Capture the cell that displays the provided text and extract its (X, Y) central coordinate. 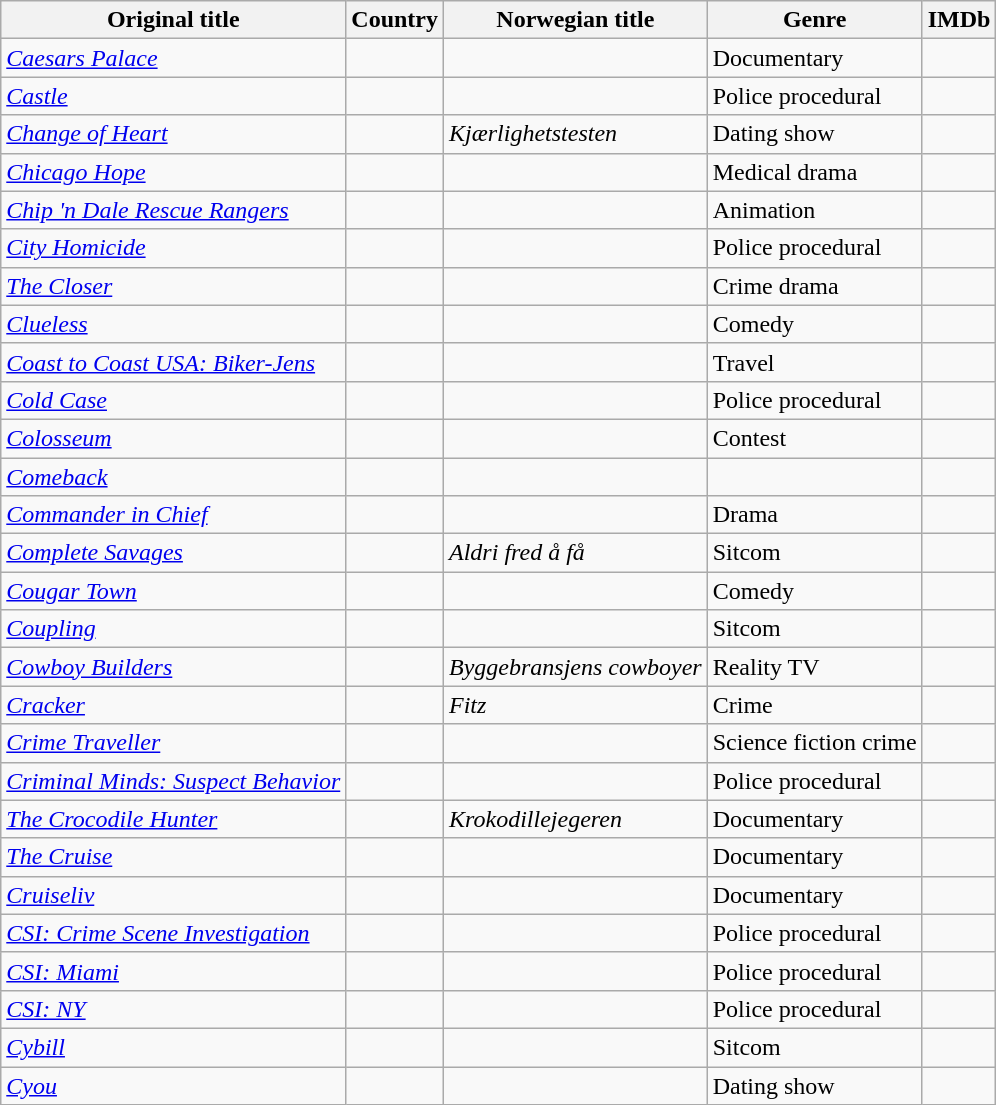
Fitz (576, 705)
Kjærlighetstesten (576, 134)
Chicago Hope (174, 172)
Coast to Coast USA: Biker-Jens (174, 362)
The Closer (174, 286)
CSI: Miami (174, 971)
Criminal Minds: Suspect Behavior (174, 781)
Comeback (174, 477)
Krokodillejegeren (576, 819)
The Crocodile Hunter (174, 819)
Cold Case (174, 400)
Clueless (174, 324)
City Homicide (174, 248)
Complete Savages (174, 553)
Byggebransjens cowboyer (576, 667)
CSI: NY (174, 1009)
Castle (174, 96)
Science fiction crime (814, 743)
Country (395, 20)
Medical drama (814, 172)
Drama (814, 515)
Cruiseliv (174, 895)
The Cruise (174, 857)
Chip 'n Dale Rescue Rangers (174, 210)
Reality TV (814, 667)
Change of Heart (174, 134)
Travel (814, 362)
Crime (814, 705)
Cracker (174, 705)
Cowboy Builders (174, 667)
Coupling (174, 629)
Animation (814, 210)
Cougar Town (174, 591)
Genre (814, 20)
Contest (814, 438)
Norwegian title (576, 20)
IMDb (959, 20)
Cyou (174, 1085)
Colosseum (174, 438)
Cybill (174, 1047)
Aldri fred å få (576, 553)
Original title (174, 20)
Crime Traveller (174, 743)
Crime drama (814, 286)
Caesars Palace (174, 58)
CSI: Crime Scene Investigation (174, 933)
Commander in Chief (174, 515)
